Locate the cell with the specified text and output its (X, Y) center coordinate. 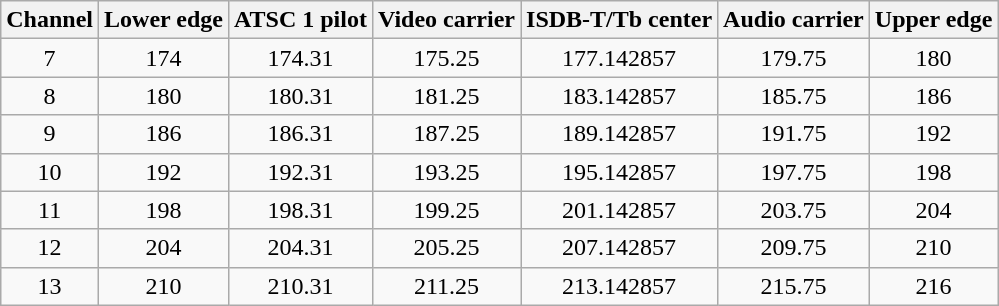
8 (50, 96)
180.31 (300, 96)
189.142857 (620, 134)
ATSC 1 pilot (300, 20)
213.142857 (620, 286)
183.142857 (620, 96)
Upper edge (934, 20)
174.31 (300, 58)
181.25 (446, 96)
ISDB-T/Tb center (620, 20)
197.75 (794, 172)
201.142857 (620, 210)
207.142857 (620, 248)
11 (50, 210)
211.25 (446, 286)
195.142857 (620, 172)
13 (50, 286)
215.75 (794, 286)
210.31 (300, 286)
12 (50, 248)
Video carrier (446, 20)
192.31 (300, 172)
Channel (50, 20)
216 (934, 286)
199.25 (446, 210)
Lower edge (164, 20)
Audio carrier (794, 20)
10 (50, 172)
7 (50, 58)
204.31 (300, 248)
179.75 (794, 58)
198.31 (300, 210)
174 (164, 58)
9 (50, 134)
177.142857 (620, 58)
209.75 (794, 248)
205.25 (446, 248)
191.75 (794, 134)
203.75 (794, 210)
185.75 (794, 96)
186.31 (300, 134)
187.25 (446, 134)
175.25 (446, 58)
193.25 (446, 172)
